For the text-containing cell, return its midpoint in (x, y) coordinate format. 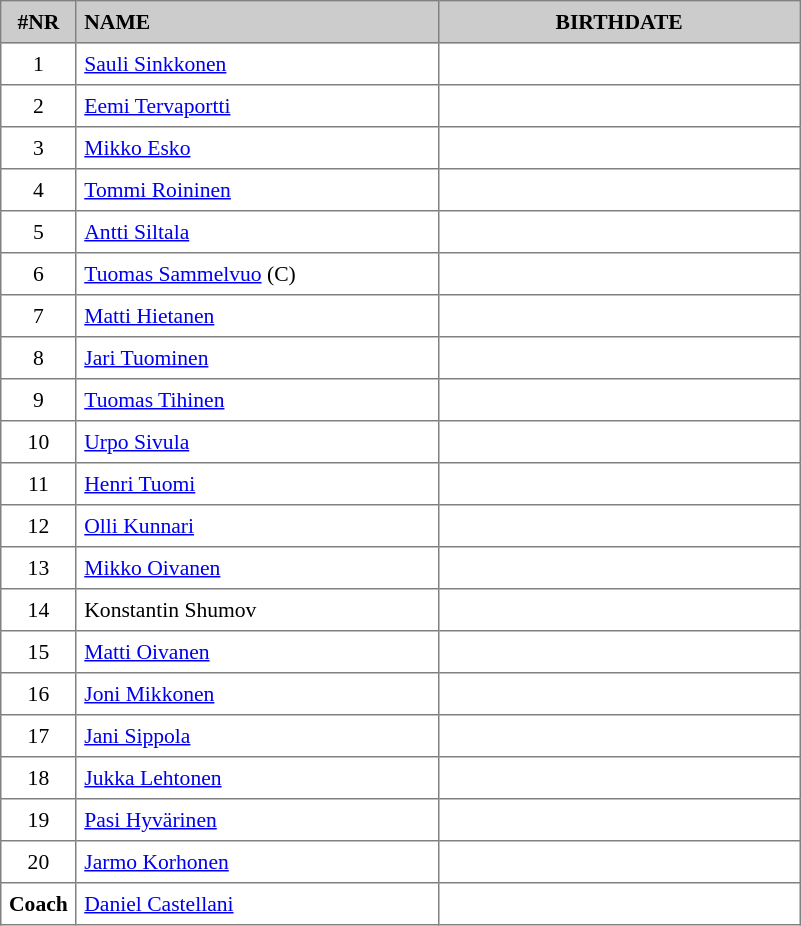
Jani Sippola (257, 736)
Urpo Sivula (257, 442)
20 (38, 862)
#NR (38, 22)
9 (38, 400)
BIRTHDATE (619, 22)
Pasi Hyvärinen (257, 820)
19 (38, 820)
3 (38, 148)
Jari Tuominen (257, 358)
Jukka Lehtonen (257, 778)
Mikko Oivanen (257, 568)
Daniel Castellani (257, 904)
17 (38, 736)
NAME (257, 22)
4 (38, 190)
Matti Hietanen (257, 316)
Joni Mikkonen (257, 694)
Coach (38, 904)
2 (38, 106)
Olli Kunnari (257, 526)
8 (38, 358)
16 (38, 694)
Tuomas Tihinen (257, 400)
Tuomas Sammelvuo (C) (257, 274)
1 (38, 64)
13 (38, 568)
11 (38, 484)
Mikko Esko (257, 148)
5 (38, 232)
Henri Tuomi (257, 484)
Sauli Sinkkonen (257, 64)
Eemi Tervaportti (257, 106)
Jarmo Korhonen (257, 862)
18 (38, 778)
10 (38, 442)
Antti Siltala (257, 232)
Konstantin Shumov (257, 610)
Tommi Roininen (257, 190)
6 (38, 274)
7 (38, 316)
14 (38, 610)
15 (38, 652)
Matti Oivanen (257, 652)
12 (38, 526)
